Capture the cell that displays the provided text and extract its [x, y] central coordinate. 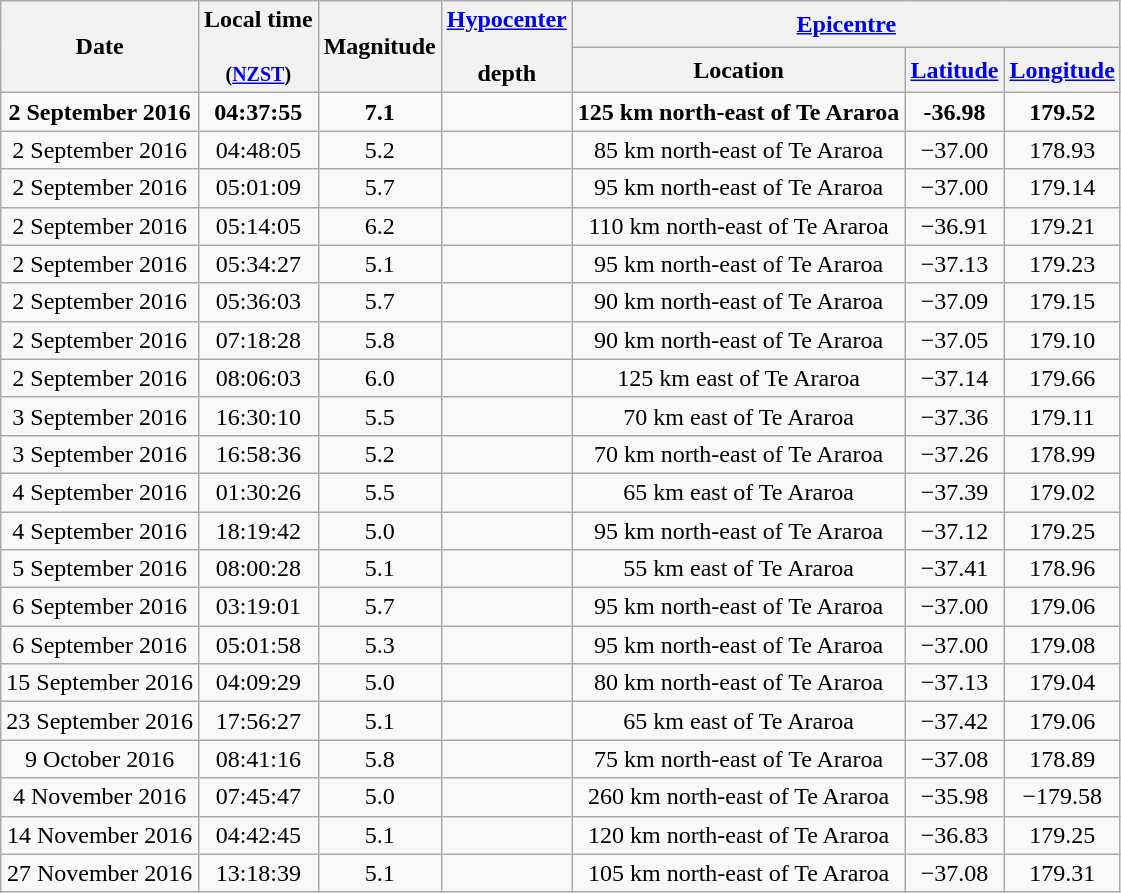
Local time (NZST) [258, 47]
16:58:36 [258, 454]
80 km north-east of Te Araroa [738, 683]
−36.91 [954, 226]
70 km east of Te Araroa [738, 416]
179.10 [1062, 340]
179.14 [1062, 188]
6.0 [380, 378]
05:34:27 [258, 264]
03:19:01 [258, 607]
-36.98 [954, 112]
04:37:55 [258, 112]
−37.26 [954, 454]
Longitude [1062, 70]
260 km north-east of Te Araroa [738, 797]
−35.98 [954, 797]
04:48:05 [258, 150]
5.3 [380, 645]
Date [100, 47]
−37.39 [954, 492]
70 km north-east of Te Araroa [738, 454]
179.04 [1062, 683]
08:41:16 [258, 759]
17:56:27 [258, 721]
Location [738, 70]
27 November 2016 [100, 873]
−37.09 [954, 302]
9 October 2016 [100, 759]
07:45:47 [258, 797]
179.11 [1062, 416]
178.93 [1062, 150]
18:19:42 [258, 531]
179.52 [1062, 112]
13:18:39 [258, 873]
−37.41 [954, 569]
−37.14 [954, 378]
01:30:26 [258, 492]
04:42:45 [258, 835]
6.2 [380, 226]
105 km north-east of Te Araroa [738, 873]
−36.83 [954, 835]
4 November 2016 [100, 797]
14 November 2016 [100, 835]
178.89 [1062, 759]
−37.42 [954, 721]
Magnitude [380, 47]
179.15 [1062, 302]
179.23 [1062, 264]
85 km north-east of Te Araroa [738, 150]
05:36:03 [258, 302]
16:30:10 [258, 416]
08:00:28 [258, 569]
178.96 [1062, 569]
23 September 2016 [100, 721]
05:01:58 [258, 645]
179.02 [1062, 492]
179.21 [1062, 226]
05:01:09 [258, 188]
−179.58 [1062, 797]
Epicentre [846, 24]
179.66 [1062, 378]
−37.05 [954, 340]
125 km east of Te Araroa [738, 378]
15 September 2016 [100, 683]
178.99 [1062, 454]
08:06:03 [258, 378]
179.31 [1062, 873]
179.08 [1062, 645]
55 km east of Te Araroa [738, 569]
Hypocenterdepth [506, 47]
Latitude [954, 70]
05:14:05 [258, 226]
7.1 [380, 112]
07:18:28 [258, 340]
110 km north-east of Te Araroa [738, 226]
−37.12 [954, 531]
5 September 2016 [100, 569]
120 km north-east of Te Araroa [738, 835]
04:09:29 [258, 683]
−37.36 [954, 416]
75 km north-east of Te Araroa [738, 759]
125 km north-east of Te Araroa [738, 112]
